Determine the (X, Y) coordinate at the center of the cell enclosing the given text.  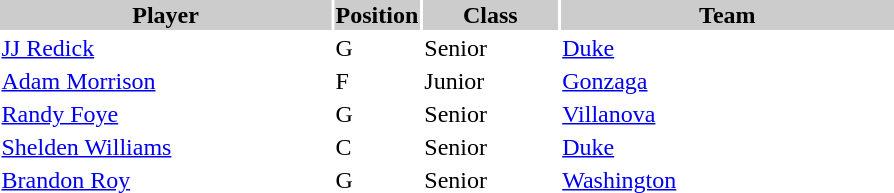
Shelden Williams (166, 147)
F (377, 81)
Adam Morrison (166, 81)
Gonzaga (728, 81)
Junior (490, 81)
Villanova (728, 114)
C (377, 147)
Player (166, 15)
JJ Redick (166, 48)
Position (377, 15)
Class (490, 15)
Randy Foye (166, 114)
Team (728, 15)
